Output the (X, Y) coordinate of the center of the cell containing the given text.  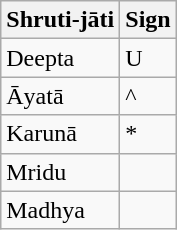
U (148, 58)
Sign (148, 20)
* (148, 134)
Shruti-jāti (60, 20)
Madhya (60, 210)
^ (148, 96)
Deepta (60, 58)
Āyatā (60, 96)
Karunā (60, 134)
Mridu (60, 172)
